From the cell containing the given text, extract its center point as (x, y) coordinate. 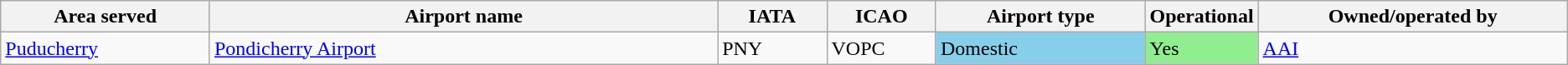
Area served (106, 17)
IATA (772, 17)
VOPC (881, 48)
Yes (1201, 48)
Operational (1201, 17)
Domestic (1040, 48)
Puducherry (106, 48)
Pondicherry Airport (463, 48)
AAI (1412, 48)
ICAO (881, 17)
Owned/operated by (1412, 17)
Airport name (463, 17)
Airport type (1040, 17)
PNY (772, 48)
